Pinpoint the cell where the given text exists, returning its [X, Y] midpoint coordinate. 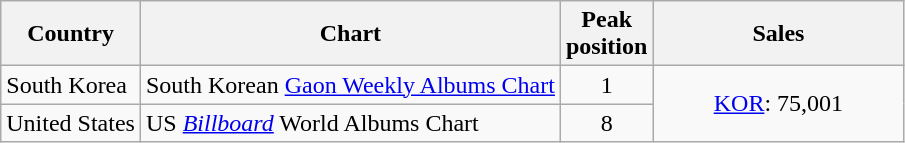
KOR: 75,001 [778, 104]
South Korean Gaon Weekly Albums Chart [350, 85]
Sales [778, 34]
1 [606, 85]
South Korea [71, 85]
Peakposition [606, 34]
Chart [350, 34]
US Billboard World Albums Chart [350, 123]
8 [606, 123]
Country [71, 34]
United States [71, 123]
